Detect which cell encompasses the target text, then output its [x, y] center coordinate. 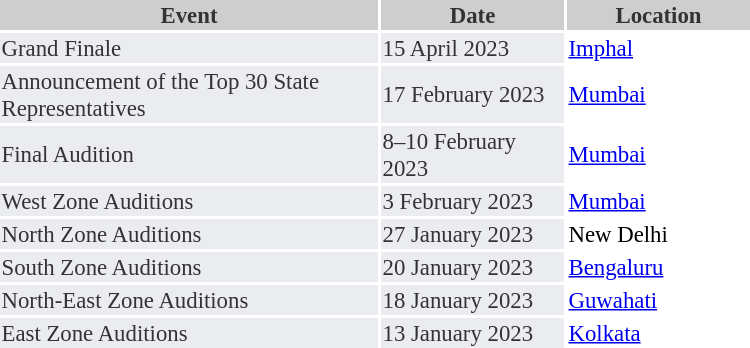
Date [472, 15]
Location [658, 15]
Final Audition [189, 154]
New Delhi [658, 234]
Grand Finale [189, 48]
15 April 2023 [472, 48]
East Zone Auditions [189, 333]
8–10 February 2023 [472, 154]
Event [189, 15]
South Zone Auditions [189, 267]
27 January 2023 [472, 234]
Imphal [658, 48]
13 January 2023 [472, 333]
3 February 2023 [472, 201]
North-East Zone Auditions [189, 300]
Announcement of the Top 30 State Representatives [189, 94]
17 February 2023 [472, 94]
West Zone Auditions [189, 201]
20 January 2023 [472, 267]
North Zone Auditions [189, 234]
Guwahati [658, 300]
18 January 2023 [472, 300]
Bengaluru [658, 267]
Kolkata [658, 333]
